Locate the cell with the specified text and output its [x, y] center coordinate. 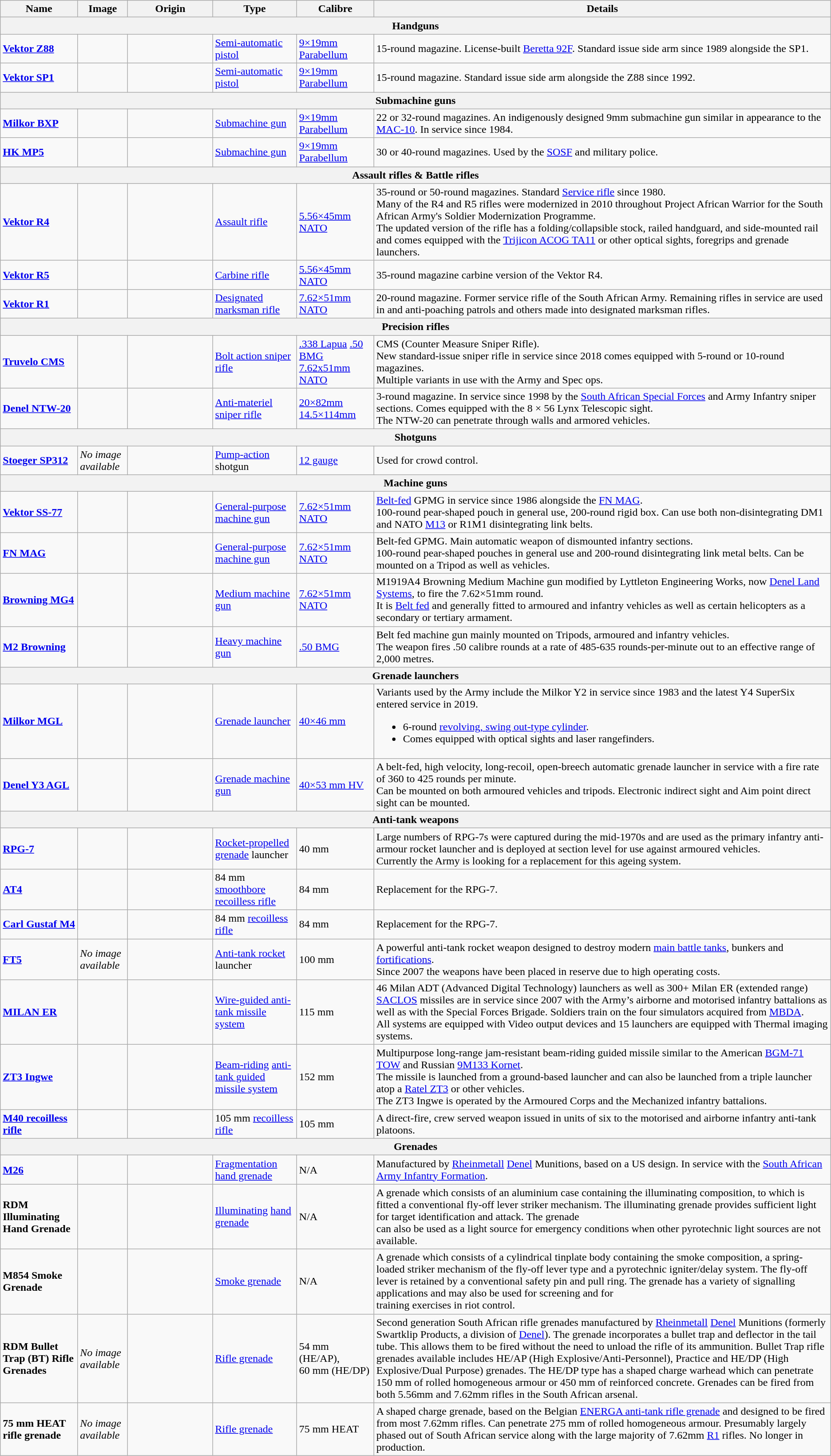
Grenade launcher [255, 721]
Grenade launchers [415, 676]
ZT3 Ingwe [39, 1077]
Type [255, 9]
Vektor R1 [39, 304]
40 mm [335, 848]
M854 Smoke Grenade [39, 1281]
Denel NTW-20 [39, 409]
Origin [170, 9]
115 mm [335, 1012]
22 or 32-round magazines. An indigenously designed 9mm submachine gun similar in appearance to the MAC-10. In service since 1984. [602, 123]
Truvelo CMS [39, 362]
A direct-fire, crew served weapon issued in units of six to the motorised and airborne infantry anti-tank platoons. [602, 1124]
Assault rifles & Battle rifles [415, 175]
M2 Browning [39, 647]
Shotguns [415, 438]
Manufactured by Rheinmetall Denel Munitions, based on a US design. In service with the South African Army Infantry Formation. [602, 1170]
HK MP5 [39, 152]
Vektor SS-77 [39, 512]
Medium machine gun [255, 600]
Designated marksman rifle [255, 304]
Calibre [335, 9]
15-round magazine. Standard issue side arm alongside the Z88 since 1992. [602, 77]
Submachine guns [415, 100]
.50 BMG [335, 647]
Carbine rifle [255, 274]
Pump-action shotgun [255, 460]
FT5 [39, 959]
12 gauge [335, 460]
40×53 mm HV [335, 784]
Assault rifle [255, 222]
Browning MG4 [39, 600]
105 mm recoilless rifle [255, 1124]
RPG-7 [39, 848]
Milkor MGL [39, 721]
Vektor R4 [39, 222]
Beam-riding anti-tank guided missile system [255, 1077]
Name [39, 9]
Details [602, 9]
Illuminating hand grenade [255, 1217]
15-round magazine. License-built Beretta 92F. Standard issue side arm since 1989 alongside the SP1. [602, 49]
Wire-guided anti-tank missile system [255, 1012]
MILAN ER [39, 1012]
Precision rifles [415, 326]
RDM Illuminating Hand Grenade [39, 1217]
Anti-tank rocket launcher [255, 959]
100 mm [335, 959]
Denel Y3 AGL [39, 784]
84 mm recoilless rifle [255, 924]
Smoke grenade [255, 1281]
Vektor R5 [39, 274]
Image [103, 9]
20×82mm 14.5×114mm [335, 409]
Rocket-propelled grenade launcher [255, 848]
.338 Lapua .50 BMG 7.62x51mm NATO [335, 362]
75 mm HEAT [335, 1429]
Bolt action sniper rifle [255, 362]
Grenade machine gun [255, 784]
Fragmentation hand grenade [255, 1170]
Heavy machine gun [255, 647]
Vektor Z88 [39, 49]
Stoeger SP312 [39, 460]
FN MAG [39, 553]
Milkor BXP [39, 123]
35-round magazine carbine version of the Vektor R4. [602, 274]
Vektor SP1 [39, 77]
30 or 40-round magazines. Used by the SOSF and military police. [602, 152]
105 mm [335, 1124]
84 mm smoothbore recoilless rifle [255, 889]
Carl Gustaf M4 [39, 924]
M40 recoilless rifle [39, 1124]
Machine guns [415, 483]
M26 [39, 1170]
Anti-materiel sniper rifle [255, 409]
54 mm (HE/AP), 60 mm (HE/DP) [335, 1358]
152 mm [335, 1077]
40×46 mm [335, 721]
Anti-tank weapons [415, 819]
75 mm HEAT rifle grenade [39, 1429]
Handguns [415, 26]
RDM Bullet Trap (BT) Rifle Grenades [39, 1358]
Used for crowd control. [602, 460]
AT4 [39, 889]
Grenades [415, 1147]
